Capture the cell that displays the provided text and extract its (X, Y) central coordinate. 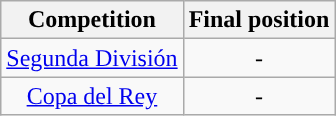
Final position (259, 20)
Competition (92, 20)
Segunda División (92, 58)
Copa del Rey (92, 96)
